Return [X, Y] of the center of cell containing provided text 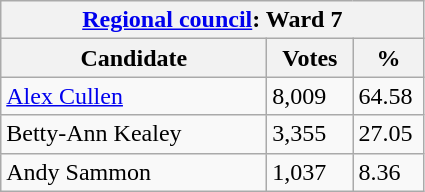
64.58 [388, 96]
Alex Cullen [134, 96]
Regional council: Ward 7 [212, 20]
Votes [310, 58]
Betty-Ann Kealey [134, 134]
1,037 [310, 172]
8.36 [388, 172]
27.05 [388, 134]
8,009 [310, 96]
3,355 [310, 134]
% [388, 58]
Candidate [134, 58]
Andy Sammon [134, 172]
